Return the (X, Y) coordinate for the center point of the cell that contains the specified text.  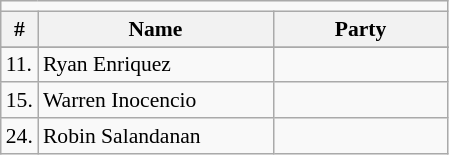
# (20, 29)
Robin Salandanan (156, 136)
Name (156, 29)
15. (20, 101)
Party (360, 29)
Ryan Enriquez (156, 65)
Warren Inocencio (156, 101)
24. (20, 136)
11. (20, 65)
